Search for the cell housing the specified text and yield its [x, y] center coordinate. 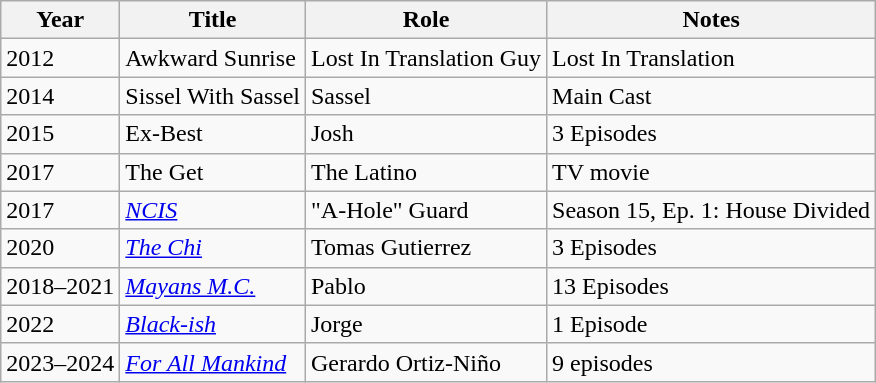
Title [213, 20]
Jorge [426, 324]
Lost In Translation [712, 58]
2018–2021 [60, 286]
Tomas Gutierrez [426, 248]
TV movie [712, 172]
13 Episodes [712, 286]
"A-Hole" Guard [426, 210]
2020 [60, 248]
The Get [213, 172]
9 episodes [712, 362]
2012 [60, 58]
The Latino [426, 172]
Main Cast [712, 96]
Notes [712, 20]
Sissel With Sassel [213, 96]
For All Mankind [213, 362]
2015 [60, 134]
Black-ish [213, 324]
2023–2024 [60, 362]
Gerardo Ortiz-Niño [426, 362]
Year [60, 20]
Awkward Sunrise [213, 58]
2022 [60, 324]
Sassel [426, 96]
Lost In Translation Guy [426, 58]
Mayans M.C. [213, 286]
Season 15, Ep. 1: House Divided [712, 210]
Pablo [426, 286]
1 Episode [712, 324]
Role [426, 20]
2014 [60, 96]
NCIS [213, 210]
Ex-Best [213, 134]
Josh [426, 134]
The Chi [213, 248]
